For the text-containing cell, return its midpoint in [X, Y] coordinate format. 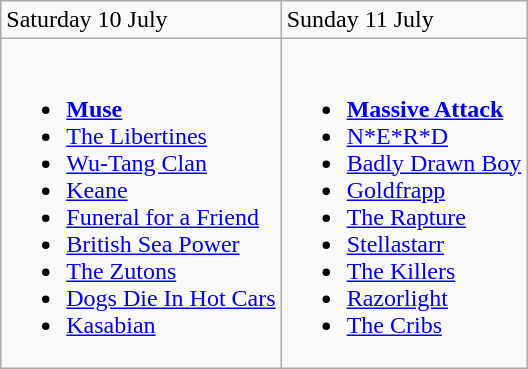
Sunday 11 July [404, 20]
Saturday 10 July [141, 20]
MuseThe LibertinesWu-Tang ClanKeaneFuneral for a FriendBritish Sea PowerThe ZutonsDogs Die In Hot CarsKasabian [141, 204]
Massive AttackN*E*R*DBadly Drawn BoyGoldfrappThe RaptureStellastarrThe KillersRazorlightThe Cribs [404, 204]
